Return [x, y] of the center of cell containing provided text 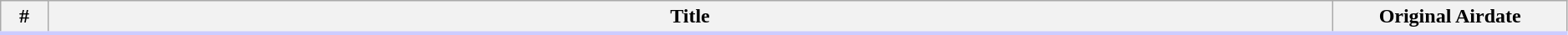
# [24, 17]
Title [690, 17]
Original Airdate [1450, 17]
